Output the (x, y) coordinate of the center of the cell containing the given text.  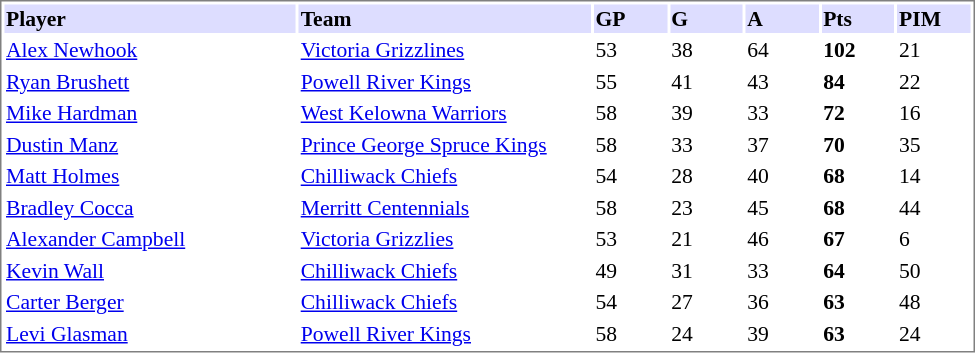
40 (782, 176)
38 (706, 50)
Carter Berger (150, 302)
Ryan Brushett (150, 82)
48 (934, 302)
44 (934, 208)
6 (934, 239)
Victoria Grizzlines (445, 50)
70 (858, 144)
23 (706, 208)
72 (858, 113)
102 (858, 50)
14 (934, 176)
41 (706, 82)
50 (934, 270)
Player (150, 18)
36 (782, 302)
45 (782, 208)
22 (934, 82)
Matt Holmes (150, 176)
Levi Glasman (150, 334)
37 (782, 144)
GP (630, 18)
28 (706, 176)
35 (934, 144)
A (782, 18)
84 (858, 82)
Prince George Spruce Kings (445, 144)
16 (934, 113)
PIM (934, 18)
Team (445, 18)
Kevin Wall (150, 270)
Pts (858, 18)
31 (706, 270)
West Kelowna Warriors (445, 113)
Mike Hardman (150, 113)
46 (782, 239)
Bradley Cocca (150, 208)
Victoria Grizzlies (445, 239)
49 (630, 270)
Dustin Manz (150, 144)
Alex Newhook (150, 50)
Merritt Centennials (445, 208)
55 (630, 82)
Alexander Campbell (150, 239)
G (706, 18)
43 (782, 82)
67 (858, 239)
27 (706, 302)
